Output the (x, y) coordinate of the center of the cell containing the given text.  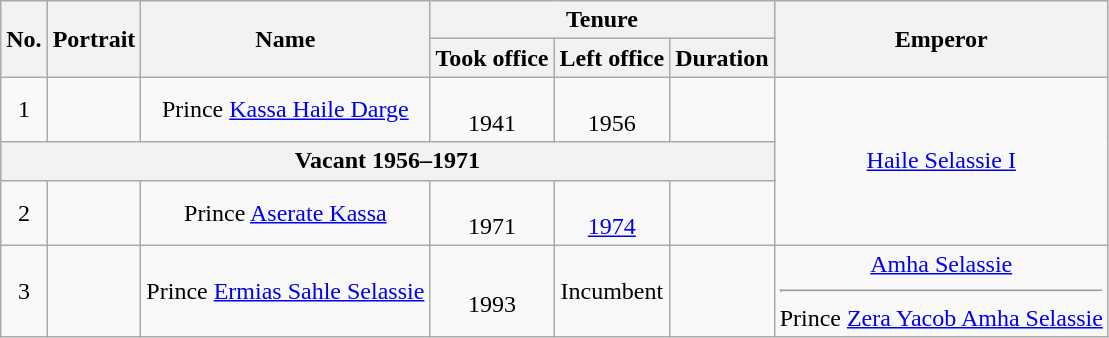
Incumbent (612, 291)
Haile Selassie I (941, 161)
1941 (492, 110)
3 (24, 291)
Emperor (941, 39)
Prince Kassa Haile Darge (286, 110)
Left office (612, 58)
Tenure (602, 20)
Amha SelassiePrince Zera Yacob Amha Selassie (941, 291)
2 (24, 212)
Took office (492, 58)
Vacant 1956–1971 (388, 161)
1974 (612, 212)
Duration (722, 58)
1 (24, 110)
1993 (492, 291)
Prince Aserate Kassa (286, 212)
Portrait (94, 39)
1956 (612, 110)
1971 (492, 212)
Prince Ermias Sahle Selassie (286, 291)
No. (24, 39)
Name (286, 39)
